Search for the cell housing the specified text and yield its (X, Y) center coordinate. 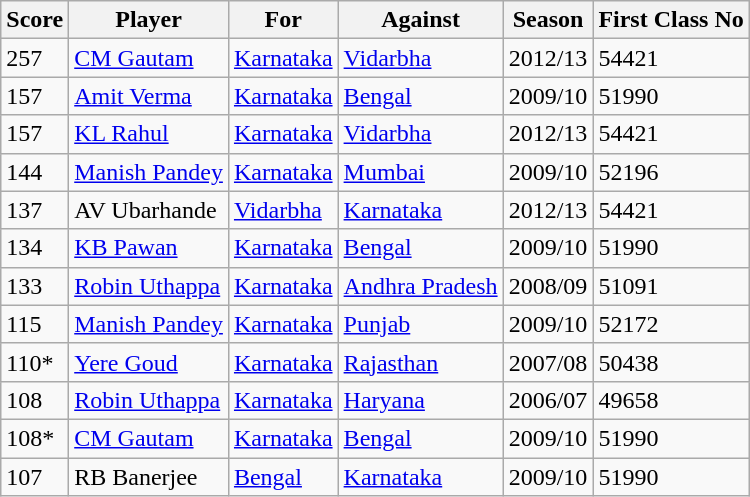
First Class No (671, 20)
110* (35, 362)
51091 (671, 286)
Punjab (420, 324)
RB Banerjee (149, 477)
For (283, 20)
144 (35, 172)
257 (35, 58)
Against (420, 20)
Player (149, 20)
AV Ubarhande (149, 210)
Mumbai (420, 172)
2006/07 (548, 400)
108* (35, 438)
2007/08 (548, 362)
Yere Goud (149, 362)
133 (35, 286)
2008/09 (548, 286)
Haryana (420, 400)
KB Pawan (149, 248)
Amit Verma (149, 96)
Score (35, 20)
137 (35, 210)
52196 (671, 172)
52172 (671, 324)
108 (35, 400)
49658 (671, 400)
134 (35, 248)
107 (35, 477)
Season (548, 20)
Andhra Pradesh (420, 286)
50438 (671, 362)
Rajasthan (420, 362)
115 (35, 324)
KL Rahul (149, 134)
